Find where the given text appears and provide that cell's center as (X, Y) coordinate. 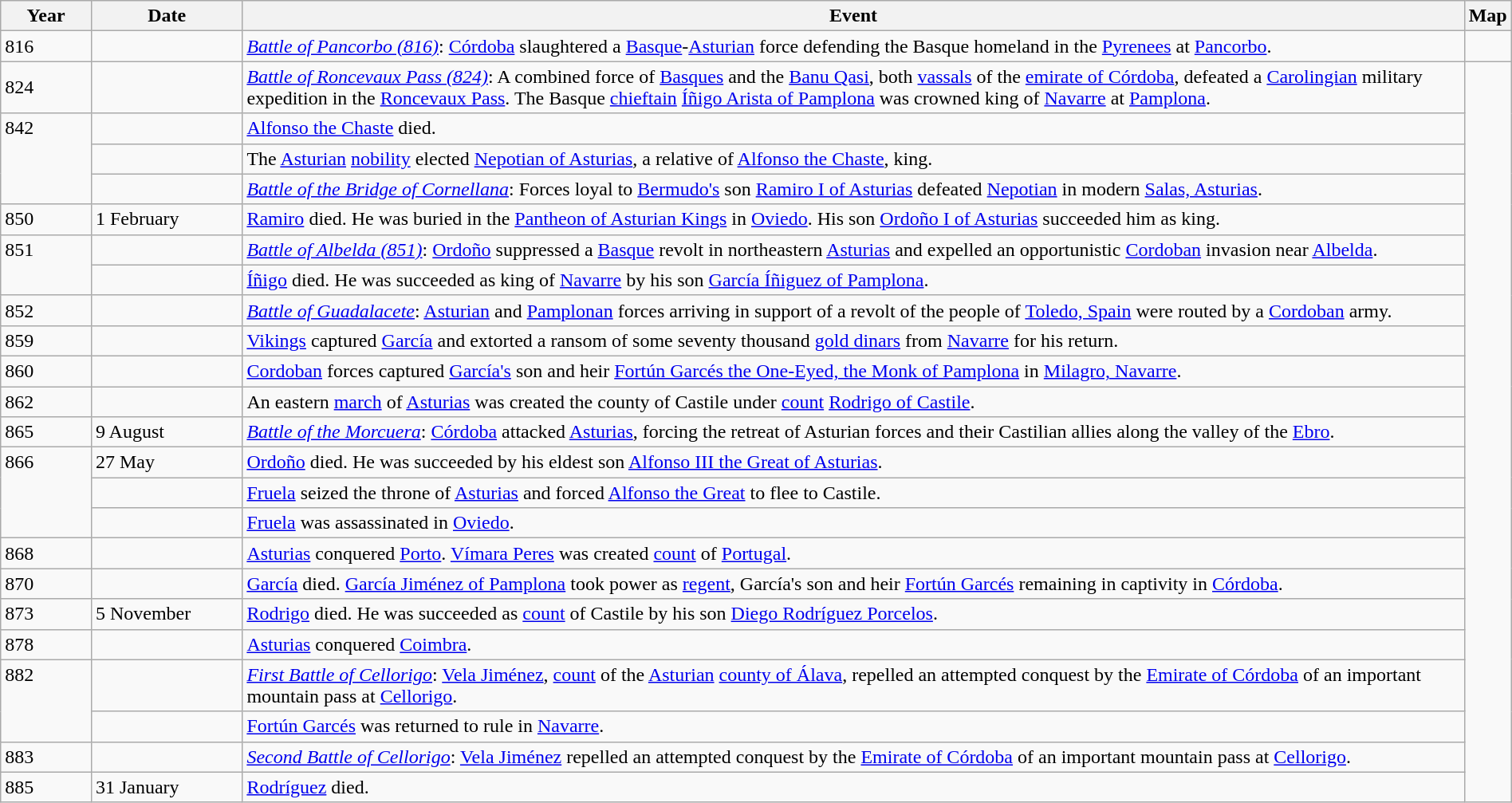
Battle of Albelda (851): Ordoño suppressed a Basque revolt in northeastern Asturias and expelled an opportunistic Cordoban invasion near Albelda. (853, 250)
Battle of Pancorbo (816): Córdoba slaughtered a Basque-Asturian force defending the Basque homeland in the Pyrenees at Pancorbo. (853, 46)
Map (1488, 16)
Alfonso the Chaste died. (853, 128)
Date (166, 16)
Vikings captured García and extorted a ransom of some seventy thousand gold dinars from Navarre for his return. (853, 340)
865 (46, 432)
Cordoban forces captured García's son and heir Fortún Garcés the One-Eyed, the Monk of Pamplona in Milagro, Navarre. (853, 371)
The Asturian nobility elected Nepotian of Asturias, a relative of Alfonso the Chaste, king. (853, 159)
866 (46, 493)
Fruela was assassinated in Oviedo. (853, 523)
882 (46, 700)
873 (46, 614)
859 (46, 340)
Battle of the Morcuera: Córdoba attacked Asturias, forcing the retreat of Asturian forces and their Castilian allies along the valley of the Ebro. (853, 432)
852 (46, 310)
Rodrigo died. He was succeeded as count of Castile by his son Diego Rodríguez Porcelos. (853, 614)
Rodríguez died. (853, 787)
27 May (166, 463)
An eastern march of Asturias was created the county of Castile under count Rodrigo of Castile. (853, 401)
Battle of Guadalacete: Asturian and Pamplonan forces arriving in support of a revolt of the people of Toledo, Spain were routed by a Cordoban army. (853, 310)
878 (46, 644)
9 August (166, 432)
5 November (166, 614)
851 (46, 265)
Asturias conquered Porto. Vímara Peres was created count of Portugal. (853, 553)
Ordoño died. He was succeeded by his eldest son Alfonso III the Great of Asturias. (853, 463)
842 (46, 159)
31 January (166, 787)
Battle of the Bridge of Cornellana: Forces loyal to Bermudo's son Ramiro I of Asturias defeated Nepotian in modern Salas, Asturias. (853, 189)
García died. García Jiménez of Pamplona took power as regent, García's son and heir Fortún Garcés remaining in captivity in Córdoba. (853, 584)
Ramiro died. He was buried in the Pantheon of Asturian Kings in Oviedo. His son Ordoño I of Asturias succeeded him as king. (853, 219)
Year (46, 16)
Fortún Garcés was returned to rule in Navarre. (853, 726)
862 (46, 401)
868 (46, 553)
885 (46, 787)
860 (46, 371)
850 (46, 219)
1 February (166, 219)
824 (46, 88)
Asturias conquered Coimbra. (853, 644)
Event (853, 16)
Fruela seized the throne of Asturias and forced Alfonso the Great to flee to Castile. (853, 493)
883 (46, 757)
870 (46, 584)
Íñigo died. He was succeeded as king of Navarre by his son García Íñiguez of Pamplona. (853, 280)
816 (46, 46)
Second Battle of Cellorigo: Vela Jiménez repelled an attempted conquest by the Emirate of Córdoba of an important mountain pass at Cellorigo. (853, 757)
